Find where the given text appears and provide that cell's center as [X, Y] coordinate. 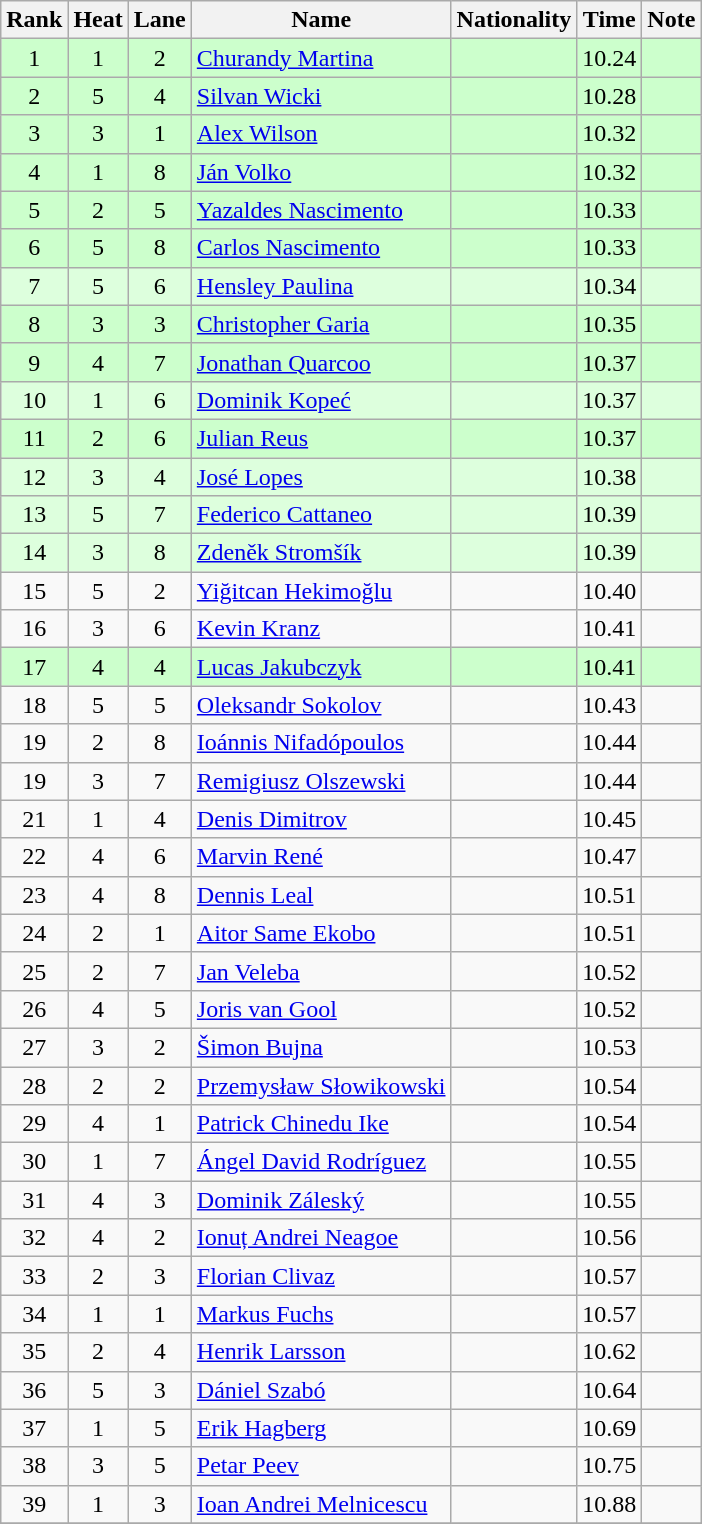
10.35 [610, 324]
24 [34, 933]
Heat [98, 20]
10.56 [610, 1238]
26 [34, 1009]
Przemysław Słowikowski [321, 1085]
Note [672, 20]
9 [34, 362]
15 [34, 591]
22 [34, 857]
Dominik Záleský [321, 1200]
Kevin Kranz [321, 629]
32 [34, 1238]
Dániel Szabó [321, 1390]
Ioan Andrei Melnicescu [321, 1504]
Jan Veleba [321, 971]
10.24 [610, 58]
Aitor Same Ekobo [321, 933]
Christopher Garia [321, 324]
Marvin René [321, 857]
18 [34, 705]
Churandy Martina [321, 58]
13 [34, 515]
29 [34, 1124]
Julian Reus [321, 438]
Federico Cattaneo [321, 515]
16 [34, 629]
17 [34, 667]
10 [34, 400]
Hensley Paulina [321, 286]
Florian Clivaz [321, 1276]
34 [34, 1314]
Lane [160, 20]
27 [34, 1047]
10.47 [610, 857]
Alex Wilson [321, 134]
Ioánnis Nifadópoulos [321, 743]
Ángel David Rodríguez [321, 1162]
Erik Hagberg [321, 1428]
37 [34, 1428]
Ján Volko [321, 172]
35 [34, 1352]
11 [34, 438]
10.38 [610, 477]
Dennis Leal [321, 895]
Jonathan Quarcoo [321, 362]
30 [34, 1162]
10.40 [610, 591]
Name [321, 20]
39 [34, 1504]
33 [34, 1276]
Yazaldes Nascimento [321, 210]
Zdeněk Stromšík [321, 553]
Markus Fuchs [321, 1314]
Dominik Kopeć [321, 400]
Denis Dimitrov [321, 819]
Remigiusz Olszewski [321, 781]
Time [610, 20]
10.34 [610, 286]
25 [34, 971]
Petar Peev [321, 1466]
Oleksandr Sokolov [321, 705]
10.53 [610, 1047]
28 [34, 1085]
21 [34, 819]
Nationality [514, 20]
Silvan Wicki [321, 96]
Rank [34, 20]
Šimon Bujna [321, 1047]
Carlos Nascimento [321, 248]
Patrick Chinedu Ike [321, 1124]
10.45 [610, 819]
Yiğitcan Hekimoğlu [321, 591]
Joris van Gool [321, 1009]
23 [34, 895]
10.88 [610, 1504]
10.64 [610, 1390]
14 [34, 553]
10.62 [610, 1352]
10.75 [610, 1466]
36 [34, 1390]
12 [34, 477]
10.43 [610, 705]
José Lopes [321, 477]
Ionuț Andrei Neagoe [321, 1238]
31 [34, 1200]
10.69 [610, 1428]
10.28 [610, 96]
38 [34, 1466]
Lucas Jakubczyk [321, 667]
Henrik Larsson [321, 1352]
